Detect which cell encompasses the target text, then output its [X, Y] center coordinate. 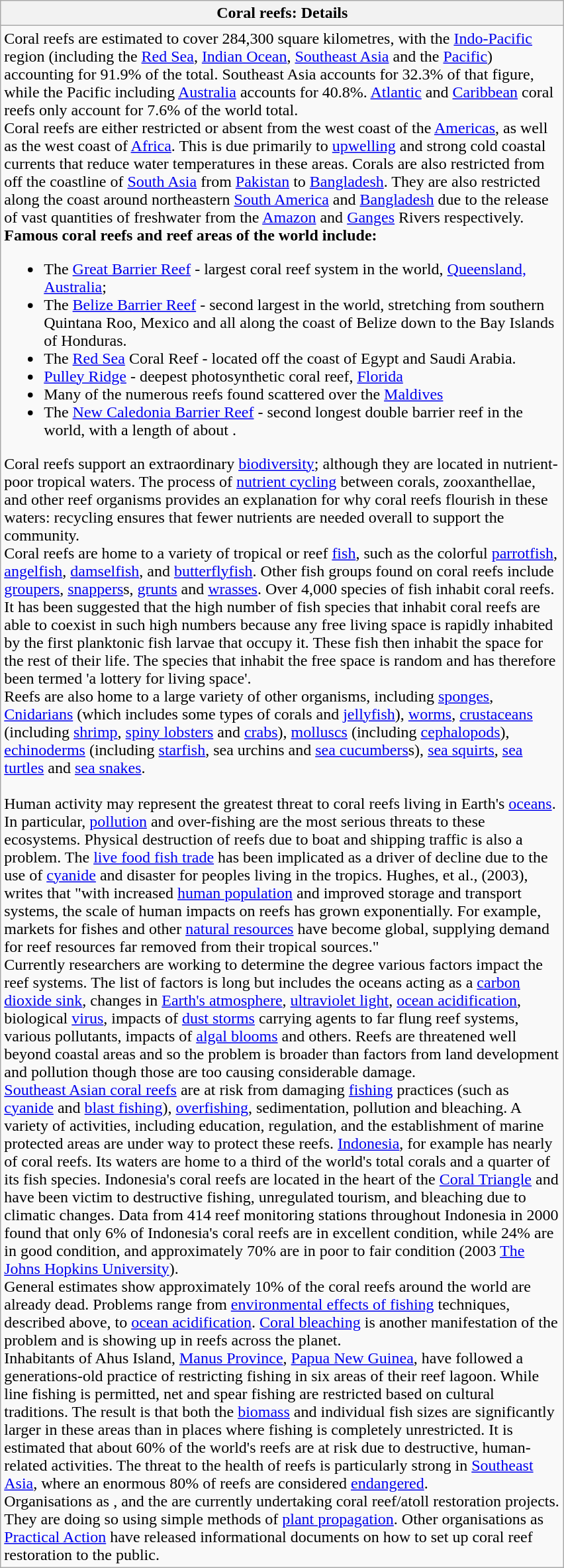
Coral reefs: Details [282, 13]
